Output the (x, y) coordinate of the center of the cell containing the given text.  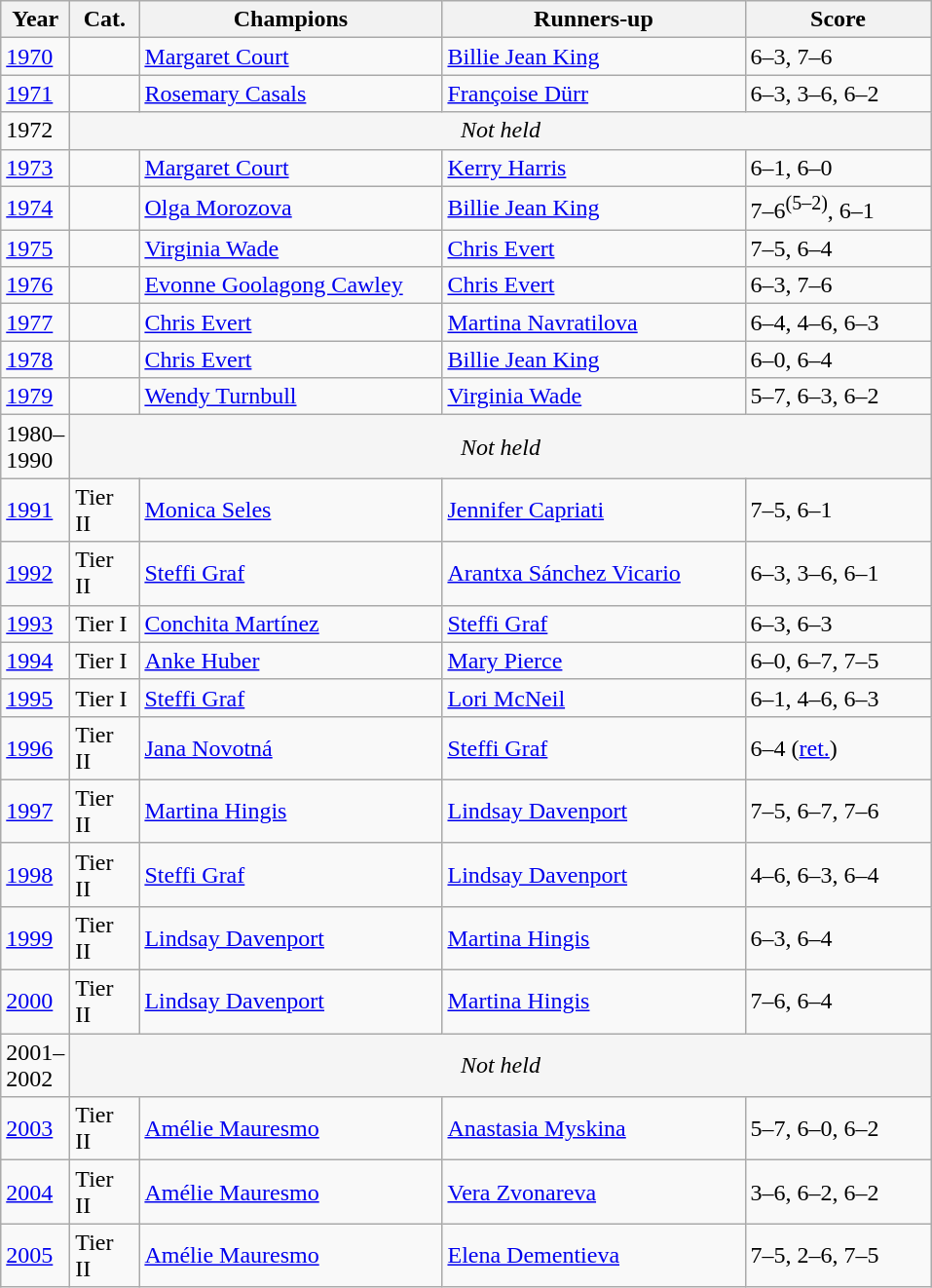
2005 (35, 1255)
Elena Dementieva (594, 1255)
1971 (35, 94)
2004 (35, 1193)
Jana Novotná (290, 748)
Lori McNeil (594, 698)
7–5, 6–7, 7–6 (838, 811)
1992 (35, 573)
1980–1990 (35, 446)
7–5, 6–1 (838, 511)
6–3, 6–4 (838, 937)
Wendy Turnbull (290, 397)
Evonne Goolagong Cawley (290, 285)
2000 (35, 1002)
1978 (35, 360)
Rosemary Casals (290, 94)
Jennifer Capriati (594, 511)
1998 (35, 875)
1979 (35, 397)
Anke Huber (290, 661)
1972 (35, 131)
Olga Morozova (290, 208)
Year (35, 19)
Conchita Martínez (290, 624)
2003 (35, 1128)
2001–2002 (35, 1066)
1995 (35, 698)
Runners-up (594, 19)
Martina Navratilova (594, 322)
1996 (35, 748)
6–3, 6–3 (838, 624)
Cat. (105, 19)
1994 (35, 661)
6–4 (ret.) (838, 748)
1976 (35, 285)
7–5, 6–4 (838, 248)
6–3, 3–6, 6–1 (838, 573)
1975 (35, 248)
1993 (35, 624)
Score (838, 19)
1997 (35, 811)
6–3, 3–6, 6–2 (838, 94)
1973 (35, 168)
6–0, 6–7, 7–5 (838, 661)
6–1, 4–6, 6–3 (838, 698)
5–7, 6–0, 6–2 (838, 1128)
4–6, 6–3, 6–4 (838, 875)
5–7, 6–3, 6–2 (838, 397)
Champions (290, 19)
1977 (35, 322)
1970 (35, 57)
Mary Pierce (594, 661)
7–5, 2–6, 7–5 (838, 1255)
Monica Seles (290, 511)
Kerry Harris (594, 168)
6–0, 6–4 (838, 360)
3–6, 6–2, 6–2 (838, 1193)
Vera Zvonareva (594, 1193)
Arantxa Sánchez Vicario (594, 573)
1974 (35, 208)
6–1, 6–0 (838, 168)
1999 (35, 937)
Françoise Dürr (594, 94)
7–6, 6–4 (838, 1002)
7–6(5–2), 6–1 (838, 208)
Anastasia Myskina (594, 1128)
6–4, 4–6, 6–3 (838, 322)
1991 (35, 511)
